Output the (X, Y) coordinate of the center of the cell containing the given text.  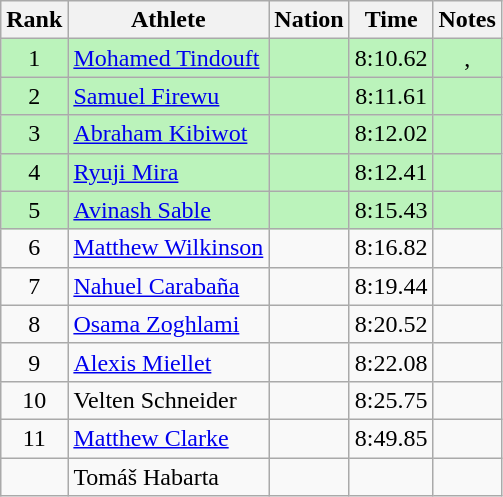
Avinash Sable (168, 210)
5 (34, 210)
8:20.52 (391, 324)
8 (34, 324)
8:25.75 (391, 400)
Rank (34, 20)
Matthew Clarke (168, 438)
10 (34, 400)
Ryuji Mira (168, 172)
Time (391, 20)
Osama Zoghlami (168, 324)
9 (34, 362)
8:12.02 (391, 134)
2 (34, 96)
8:11.61 (391, 96)
Velten Schneider (168, 400)
4 (34, 172)
8:10.62 (391, 58)
Notes (467, 20)
8:15.43 (391, 210)
11 (34, 438)
8:49.85 (391, 438)
7 (34, 286)
Mohamed Tindouft (168, 58)
8:19.44 (391, 286)
Nation (309, 20)
, (467, 58)
Abraham Kibiwot (168, 134)
8:12.41 (391, 172)
8:22.08 (391, 362)
Matthew Wilkinson (168, 248)
Tomáš Habarta (168, 477)
Athlete (168, 20)
Nahuel Carabaña (168, 286)
3 (34, 134)
1 (34, 58)
6 (34, 248)
8:16.82 (391, 248)
Samuel Firewu (168, 96)
Alexis Miellet (168, 362)
